For the text-containing cell, return its midpoint in (x, y) coordinate format. 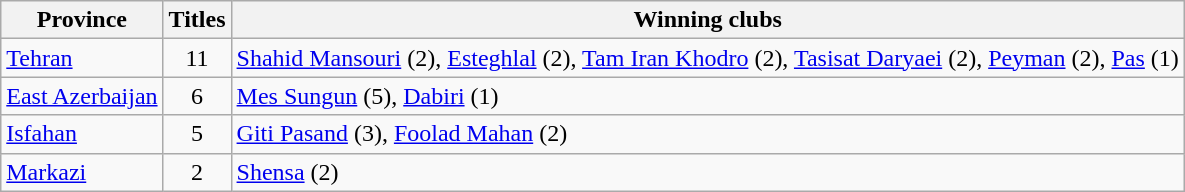
Titles (197, 20)
6 (197, 96)
5 (197, 134)
Winning clubs (708, 20)
2 (197, 172)
Shensa (2) (708, 172)
East Azerbaijan (82, 96)
Isfahan (82, 134)
11 (197, 58)
Shahid Mansouri (2), Esteghlal (2), Tam Iran Khodro (2), Tasisat Daryaei (2), Peyman (2), Pas (1) (708, 58)
Tehran (82, 58)
Giti Pasand (3), Foolad Mahan (2) (708, 134)
Province (82, 20)
Markazi (82, 172)
Mes Sungun (5), Dabiri (1) (708, 96)
